Find where the given text appears and provide that cell's center as (X, Y) coordinate. 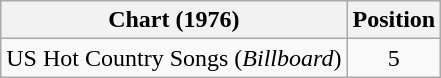
Chart (1976) (174, 20)
5 (394, 58)
Position (394, 20)
US Hot Country Songs (Billboard) (174, 58)
